Locate the cell with the specified text and output its [X, Y] center coordinate. 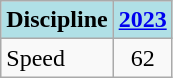
Discipline [57, 20]
62 [142, 58]
Speed [57, 58]
2023 [142, 20]
